Search for the cell housing the specified text and yield its (X, Y) center coordinate. 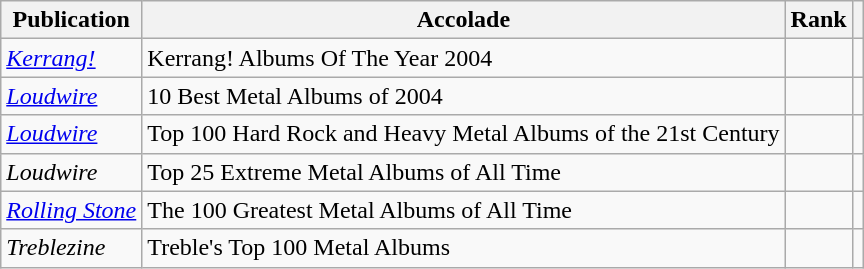
The 100 Greatest Metal Albums of All Time (464, 210)
Treble's Top 100 Metal Albums (464, 248)
Publication (72, 20)
Treblezine (72, 248)
Kerrang! (72, 58)
Top 25 Extreme Metal Albums of All Time (464, 172)
Rolling Stone (72, 210)
10 Best Metal Albums of 2004 (464, 96)
Accolade (464, 20)
Top 100 Hard Rock and Heavy Metal Albums of the 21st Century (464, 134)
Kerrang! Albums Of The Year 2004 (464, 58)
Rank (818, 20)
